Determine the (x, y) coordinate at the center of the cell enclosing the given text.  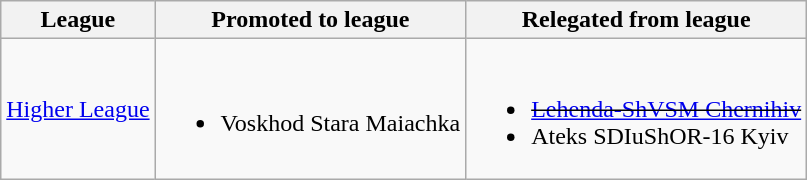
Higher League (78, 109)
Lehenda-ShVSM ChernihivAteks SDIuShOR-16 Kyiv (636, 109)
Promoted to league (310, 20)
Voskhod Stara Maiachka (310, 109)
Relegated from league (636, 20)
League (78, 20)
